Capture the cell that displays the provided text and extract its (X, Y) central coordinate. 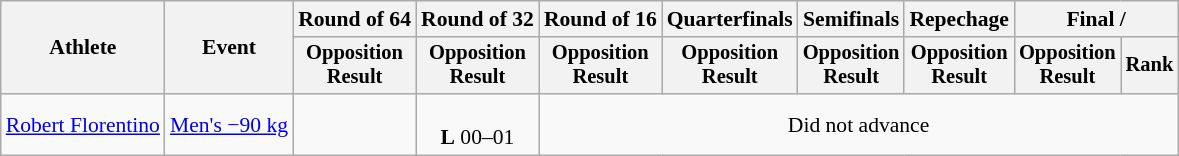
Repechage (959, 19)
Did not advance (858, 124)
Final / (1096, 19)
Rank (1150, 66)
Quarterfinals (730, 19)
Men's −90 kg (229, 124)
Event (229, 48)
Round of 64 (354, 19)
Round of 16 (600, 19)
Round of 32 (478, 19)
Robert Florentino (83, 124)
Semifinals (852, 19)
Athlete (83, 48)
L 00–01 (478, 124)
